Return (X, Y) of the center of cell containing provided text 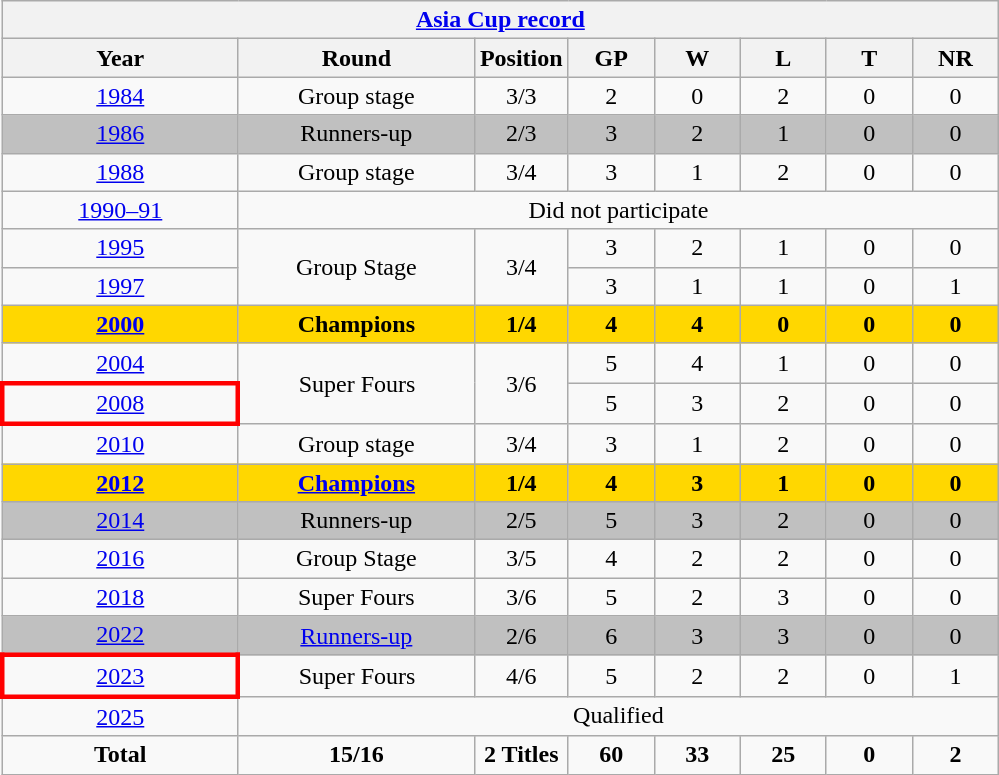
Asia Cup record (500, 20)
2/3 (521, 134)
2000 (120, 324)
1990–91 (120, 210)
L (783, 58)
Total (120, 755)
2010 (120, 444)
2/6 (521, 636)
GP (611, 58)
Position (521, 58)
2 Titles (521, 755)
1984 (120, 96)
25 (783, 755)
2022 (120, 636)
2014 (120, 521)
2012 (120, 483)
60 (611, 755)
Round (356, 58)
2016 (120, 559)
3/3 (521, 96)
2025 (120, 716)
W (697, 58)
4/6 (521, 676)
Did not participate (618, 210)
2008 (120, 404)
33 (697, 755)
1997 (120, 286)
2/5 (521, 521)
2023 (120, 676)
15/16 (356, 755)
1986 (120, 134)
6 (611, 636)
Year (120, 58)
3/5 (521, 559)
NR (955, 58)
2018 (120, 597)
1988 (120, 172)
2004 (120, 363)
Qualified (618, 716)
T (869, 58)
1995 (120, 248)
